From the cell containing the given text, extract its center point as [X, Y] coordinate. 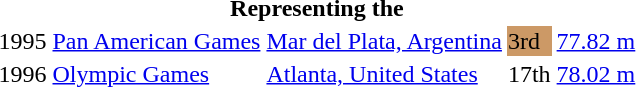
3rd [529, 41]
Mar del Plata, Argentina [384, 41]
Pan American Games [156, 41]
